Pinpoint the cell where the given text exists, returning its (X, Y) midpoint coordinate. 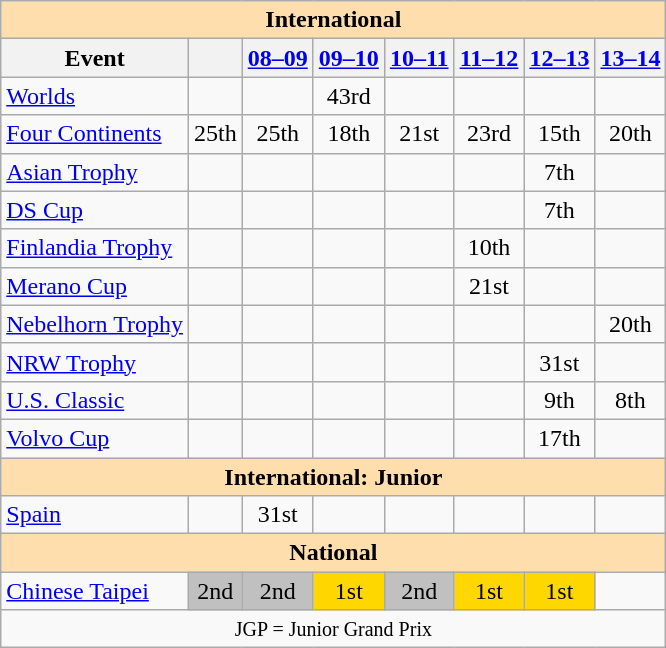
17th (560, 438)
Event (95, 58)
U.S. Classic (95, 400)
National (334, 553)
18th (348, 134)
Nebelhorn Trophy (95, 324)
23rd (489, 134)
9th (560, 400)
8th (630, 400)
DS Cup (95, 210)
JGP = Junior Grand Prix (334, 629)
Volvo Cup (95, 438)
12–13 (560, 58)
10–11 (419, 58)
10th (489, 248)
Asian Trophy (95, 172)
NRW Trophy (95, 362)
09–10 (348, 58)
International (334, 20)
Worlds (95, 96)
Four Continents (95, 134)
08–09 (278, 58)
Spain (95, 515)
11–12 (489, 58)
15th (560, 134)
Finlandia Trophy (95, 248)
13–14 (630, 58)
International: Junior (334, 477)
43rd (348, 96)
Chinese Taipei (95, 591)
Merano Cup (95, 286)
